Pinpoint the cell where the given text exists, returning its [X, Y] midpoint coordinate. 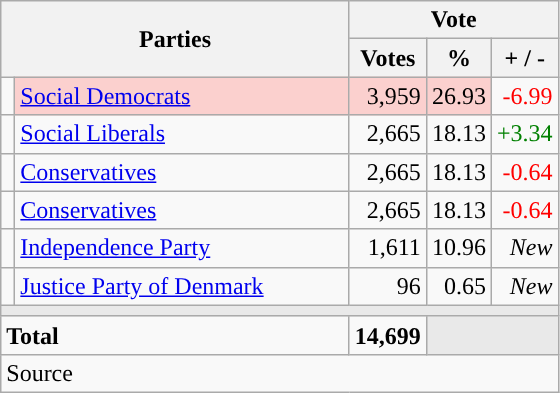
+3.34 [524, 134]
96 [388, 286]
Source [280, 373]
% [458, 58]
Total [176, 335]
Justice Party of Denmark [182, 286]
Parties [176, 39]
Social Democrats [182, 96]
14,699 [388, 335]
0.65 [458, 286]
Vote [454, 20]
Votes [388, 58]
3,959 [388, 96]
Independence Party [182, 248]
+ / - [524, 58]
26.93 [458, 96]
1,611 [388, 248]
Social Liberals [182, 134]
10.96 [458, 248]
-6.99 [524, 96]
